Provide the (x, y) coordinate of the cell's center where the given text is located.  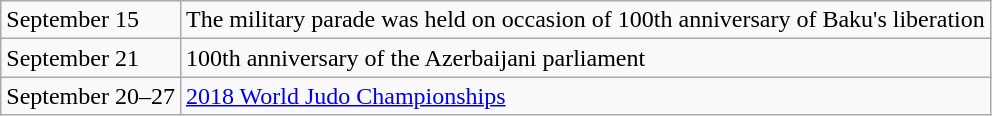
The military parade was held on occasion of 100th anniversary of Baku's liberation (585, 20)
September 15 (91, 20)
September 20–27 (91, 96)
September 21 (91, 58)
2018 World Judo Championships (585, 96)
100th anniversary of the Azerbaijani parliament (585, 58)
